Search for the cell housing the specified text and yield its [x, y] center coordinate. 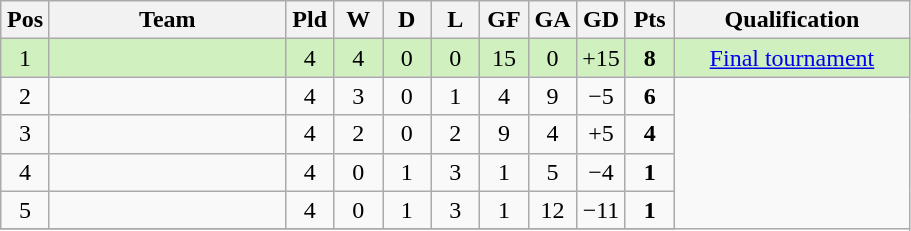
8 [650, 58]
Final tournament [792, 58]
GA [552, 20]
+5 [602, 134]
D [406, 20]
6 [650, 96]
GD [602, 20]
15 [504, 58]
Qualification [792, 20]
L [456, 20]
Pos [26, 20]
+15 [602, 58]
−5 [602, 96]
−11 [602, 210]
GF [504, 20]
Team [167, 20]
Pts [650, 20]
Pld [310, 20]
12 [552, 210]
W [358, 20]
−4 [602, 172]
